Find where the given text appears and provide that cell's center as (x, y) coordinate. 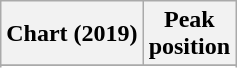
Chart (2019) (72, 34)
Peakposition (189, 34)
